From the cell containing the given text, extract its center point as (x, y) coordinate. 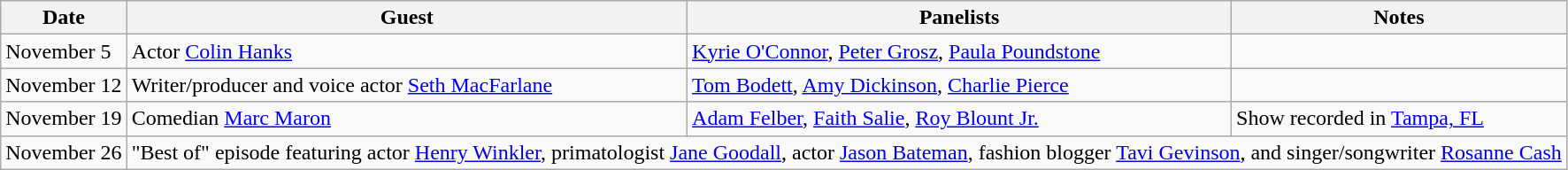
Kyrie O'Connor, Peter Grosz, Paula Poundstone (959, 51)
Actor Colin Hanks (407, 51)
Date (64, 18)
Guest (407, 18)
November 26 (64, 152)
Panelists (959, 18)
Comedian Marc Maron (407, 119)
Tom Bodett, Amy Dickinson, Charlie Pierce (959, 85)
Adam Felber, Faith Salie, Roy Blount Jr. (959, 119)
Writer/producer and voice actor Seth MacFarlane (407, 85)
November 5 (64, 51)
November 19 (64, 119)
November 12 (64, 85)
Notes (1400, 18)
Show recorded in Tampa, FL (1400, 119)
